Locate the cell with the specified text and output its (X, Y) center coordinate. 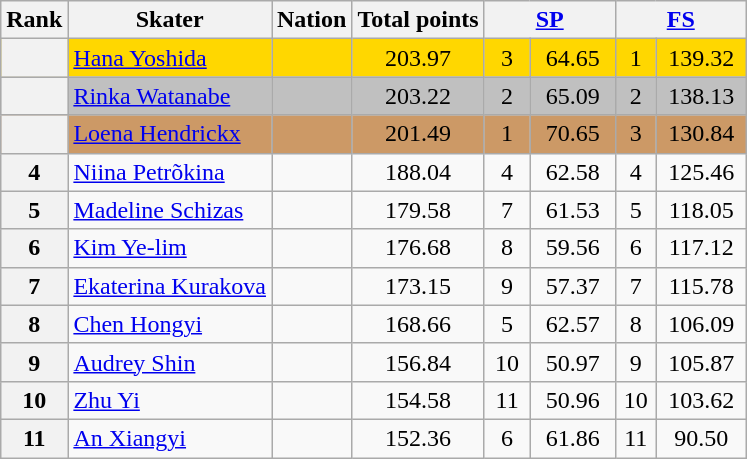
106.09 (701, 324)
201.49 (418, 134)
Chen Hongyi (170, 324)
Hana Yoshida (170, 58)
64.65 (572, 58)
Rinka Watanabe (170, 96)
50.97 (572, 362)
168.66 (418, 324)
90.50 (701, 438)
138.13 (701, 96)
70.65 (572, 134)
An Xiangyi (170, 438)
117.12 (701, 248)
62.58 (572, 172)
Zhu Yi (170, 400)
Audrey Shin (170, 362)
50.96 (572, 400)
130.84 (701, 134)
115.78 (701, 286)
203.97 (418, 58)
179.58 (418, 210)
SP (550, 20)
125.46 (701, 172)
105.87 (701, 362)
61.53 (572, 210)
FS (680, 20)
Nation (312, 20)
Niina Petrõkina (170, 172)
103.62 (701, 400)
57.37 (572, 286)
65.09 (572, 96)
62.57 (572, 324)
203.22 (418, 96)
173.15 (418, 286)
176.68 (418, 248)
61.86 (572, 438)
118.05 (701, 210)
Kim Ye-lim (170, 248)
156.84 (418, 362)
Ekaterina Kurakova (170, 286)
Skater (170, 20)
152.36 (418, 438)
Loena Hendrickx (170, 134)
59.56 (572, 248)
188.04 (418, 172)
Total points (418, 20)
154.58 (418, 400)
139.32 (701, 58)
Rank (34, 20)
Madeline Schizas (170, 210)
